Provide the (X, Y) coordinate of the cell's center where the given text is located.  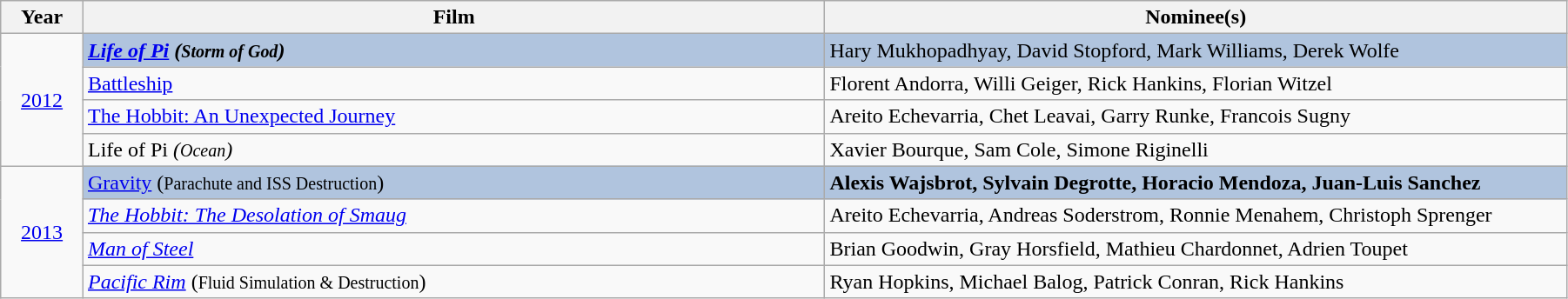
Year (42, 17)
The Hobbit: The Desolation of Smaug (453, 216)
Nominee(s) (1196, 17)
Florent Andorra, Willi Geiger, Rick Hankins, Florian Witzel (1196, 83)
Man of Steel (453, 249)
2013 (42, 232)
Areito Echevarria, Andreas Soderstrom, Ronnie Menahem, Christoph Sprenger (1196, 216)
Ryan Hopkins, Michael Balog, Patrick Conran, Rick Hankins (1196, 282)
Hary Mukhopadhyay, David Stopford, Mark Williams, Derek Wolfe (1196, 50)
Xavier Bourque, Sam Cole, Simone Riginelli (1196, 149)
Gravity (Parachute and ISS Destruction) (453, 183)
Brian Goodwin, Gray Horsfield, Mathieu Chardonnet, Adrien Toupet (1196, 249)
2012 (42, 100)
Life of Pi (Storm of God) (453, 50)
Life of Pi (Ocean) (453, 149)
Areito Echevarria, Chet Leavai, Garry Runke, Francois Sugny (1196, 116)
Alexis Wajsbrot, Sylvain Degrotte, Horacio Mendoza, Juan-Luis Sanchez (1196, 183)
Film (453, 17)
Battleship (453, 83)
The Hobbit: An Unexpected Journey (453, 116)
Pacific Rim (Fluid Simulation & Destruction) (453, 282)
